Find where the given text appears and provide that cell's center as [x, y] coordinate. 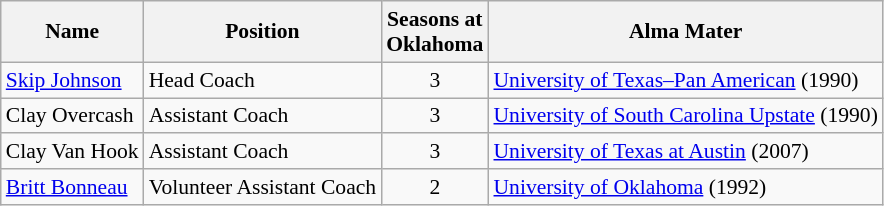
Britt Bonneau [72, 187]
University of South Carolina Upstate (1990) [685, 116]
Position [263, 32]
Seasons atOklahoma [434, 32]
University of Texas at Austin (2007) [685, 152]
University of Texas–Pan American (1990) [685, 80]
Volunteer Assistant Coach [263, 187]
Skip Johnson [72, 80]
Clay Van Hook [72, 152]
Name [72, 32]
Head Coach [263, 80]
Alma Mater [685, 32]
Clay Overcash [72, 116]
University of Oklahoma (1992) [685, 187]
2 [434, 187]
